Detect which cell encompasses the target text, then output its [x, y] center coordinate. 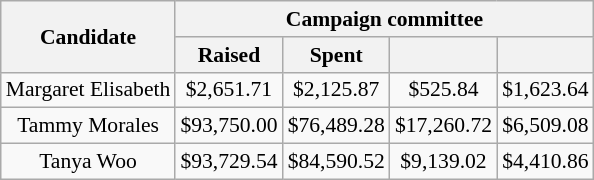
Tanya Woo [88, 162]
$6,509.08 [545, 126]
Margaret Elisabeth [88, 90]
$1,623.64 [545, 90]
$76,489.28 [336, 126]
$84,590.52 [336, 162]
$17,260.72 [444, 126]
$9,139.02 [444, 162]
Tammy Morales [88, 126]
$4,410.86 [545, 162]
Candidate [88, 36]
$93,729.54 [228, 162]
Spent [336, 55]
$525.84 [444, 90]
$93,750.00 [228, 126]
Raised [228, 55]
$2,125.87 [336, 90]
$2,651.71 [228, 90]
Campaign committee [384, 19]
